Identify which cell holds the provided text, then report its (X, Y) central coordinate. 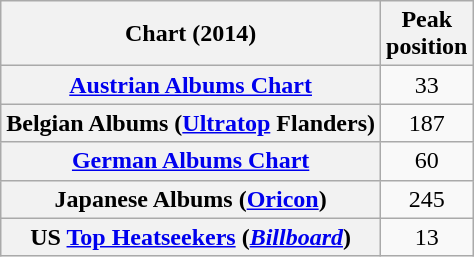
Belgian Albums (Ultratop Flanders) (191, 123)
187 (427, 123)
US Top Heatseekers (Billboard) (191, 237)
Austrian Albums Chart (191, 85)
245 (427, 199)
13 (427, 237)
Chart (2014) (191, 34)
Japanese Albums (Oricon) (191, 199)
German Albums Chart (191, 161)
60 (427, 161)
Peakposition (427, 34)
33 (427, 85)
